Determine the [X, Y] coordinate at the center of the cell enclosing the given text.  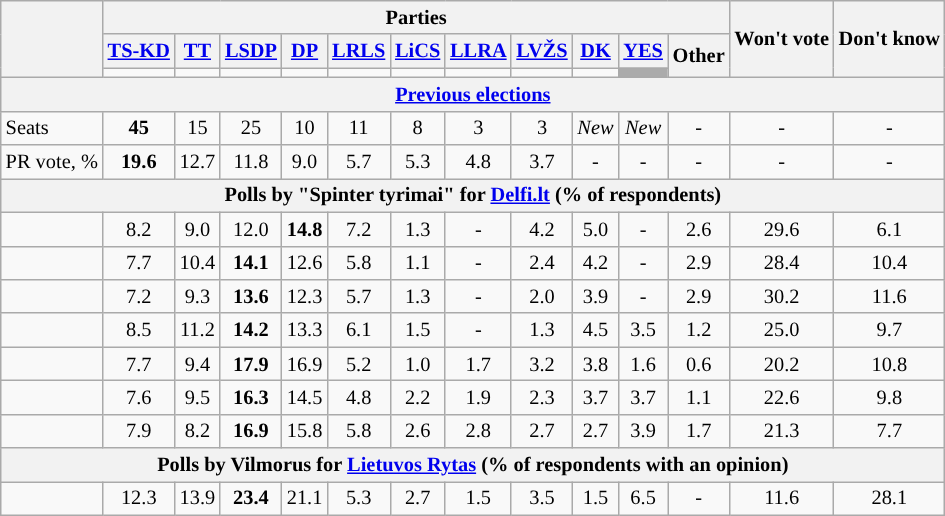
14.1 [251, 263]
6.5 [642, 498]
10 [304, 128]
2.0 [542, 296]
5.0 [596, 229]
DP [304, 51]
2.3 [542, 397]
Won't vote [782, 38]
2.4 [542, 263]
LLRA [478, 51]
9.5 [198, 397]
Previous elections [473, 94]
Parties [416, 17]
Don't know [890, 38]
1.2 [699, 330]
LVŽS [542, 51]
5.2 [358, 364]
45 [139, 128]
TT [198, 51]
13.3 [304, 330]
3.8 [596, 364]
1.9 [478, 397]
19.6 [139, 162]
15 [198, 128]
17.9 [251, 364]
DK [596, 51]
11.8 [251, 162]
16.3 [251, 397]
2.2 [418, 397]
21.1 [304, 498]
PR vote, % [52, 162]
14.5 [304, 397]
21.3 [782, 431]
2.8 [478, 431]
25 [251, 128]
LSDP [251, 51]
LiCS [418, 51]
13.9 [198, 498]
22.6 [782, 397]
Polls by "Spinter tyrimai" for Delfi.lt (% of respondents) [473, 195]
TS-KD [139, 51]
7.6 [139, 397]
14.8 [304, 229]
Polls by Vilmorus for Lietuvos Rytas (% of respondents with an opinion) [473, 465]
20.2 [782, 364]
0.6 [699, 364]
25.0 [782, 330]
9.3 [198, 296]
9.7 [890, 330]
23.4 [251, 498]
29.6 [782, 229]
8 [418, 128]
12.7 [198, 162]
1.0 [418, 364]
30.2 [782, 296]
Other [699, 56]
14.2 [251, 330]
13.6 [251, 296]
4.5 [596, 330]
1.6 [642, 364]
3.2 [542, 364]
7.9 [139, 431]
9.4 [198, 364]
28.4 [782, 263]
Seats [52, 128]
12.0 [251, 229]
11.2 [198, 330]
LRLS [358, 51]
9.8 [890, 397]
28.1 [890, 498]
8.5 [139, 330]
11 [358, 128]
YES [642, 51]
10.8 [890, 364]
12.6 [304, 263]
15.8 [304, 431]
